Return (x, y) of the center of cell containing provided text 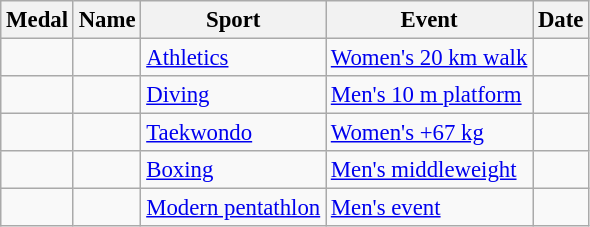
Sport (234, 20)
Men's 10 m platform (430, 95)
Women's 20 km walk (430, 58)
Men's event (430, 208)
Athletics (234, 58)
Women's +67 kg (430, 133)
Medal (38, 20)
Modern pentathlon (234, 208)
Boxing (234, 170)
Diving (234, 95)
Taekwondo (234, 133)
Name (107, 20)
Date (561, 20)
Event (430, 20)
Men's middleweight (430, 170)
